Pinpoint the cell where the given text exists, returning its (X, Y) midpoint coordinate. 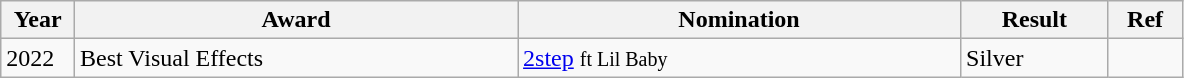
2022 (38, 58)
Nomination (740, 20)
2step ft Lil Baby (740, 58)
Award (296, 20)
Ref (1145, 20)
Best Visual Effects (296, 58)
Result (1035, 20)
Year (38, 20)
Silver (1035, 58)
